Search for the cell housing the specified text and yield its (x, y) center coordinate. 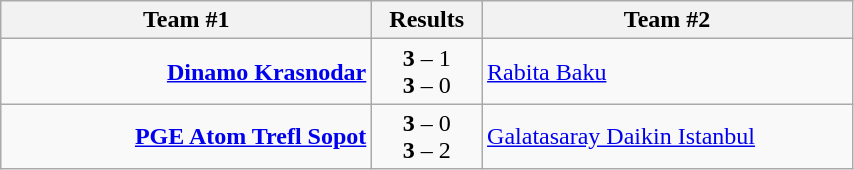
Results (427, 20)
Team #2 (668, 20)
Rabita Baku (668, 72)
Galatasaray Daikin Istanbul (668, 136)
3 – 1 3 – 0 (427, 72)
3 – 0 3 – 2 (427, 136)
PGE Atom Trefl Sopot (186, 136)
Team #1 (186, 20)
Dinamo Krasnodar (186, 72)
